Locate the cell with the specified text and output its (x, y) center coordinate. 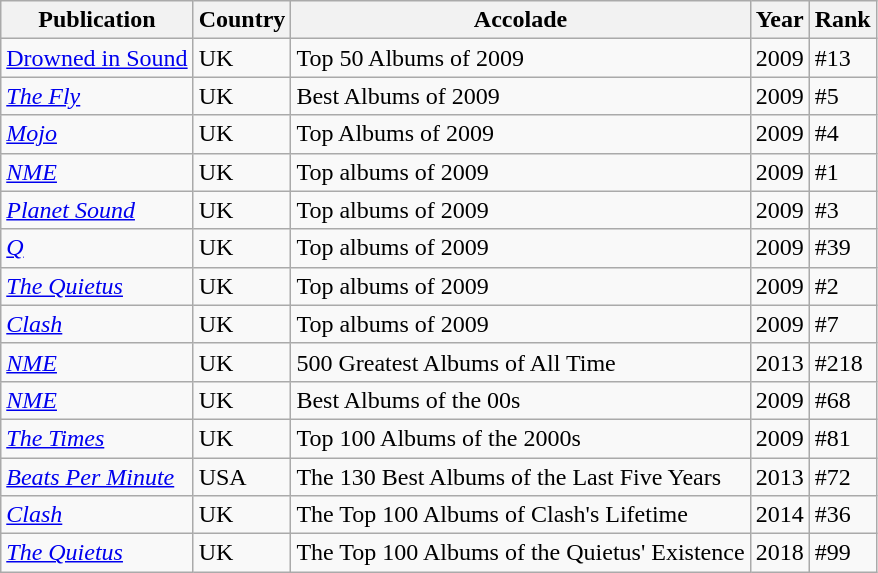
#3 (842, 210)
Country (242, 20)
#72 (842, 477)
Year (780, 20)
#218 (842, 362)
Best Albums of the 00s (520, 400)
2018 (780, 553)
The 130 Best Albums of the Last Five Years (520, 477)
The Times (97, 438)
The Top 100 Albums of Clash's Lifetime (520, 515)
#4 (842, 134)
500 Greatest Albums of All Time (520, 362)
#36 (842, 515)
#68 (842, 400)
Top 100 Albums of the 2000s (520, 438)
USA (242, 477)
Rank (842, 20)
#2 (842, 286)
#13 (842, 58)
Drowned in Sound (97, 58)
Mojo (97, 134)
Top 50 Albums of 2009 (520, 58)
Best Albums of 2009 (520, 96)
#39 (842, 248)
Publication (97, 20)
Accolade (520, 20)
#5 (842, 96)
#81 (842, 438)
Beats Per Minute (97, 477)
#99 (842, 553)
2014 (780, 515)
The Top 100 Albums of the Quietus' Existence (520, 553)
Planet Sound (97, 210)
The Fly (97, 96)
#1 (842, 172)
Top Albums of 2009 (520, 134)
Q (97, 248)
#7 (842, 324)
